Provide the [X, Y] coordinate of the cell's center where the given text is located.  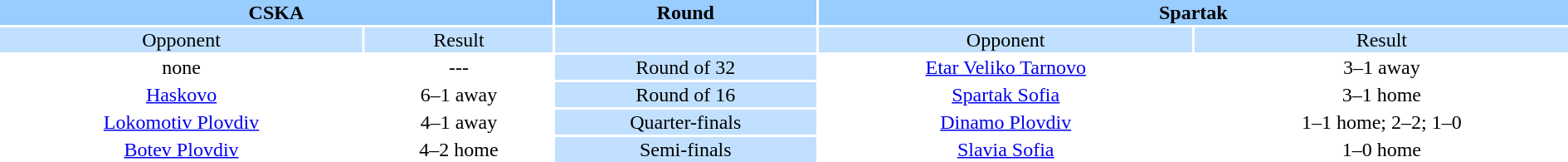
--- [459, 67]
Spartak [1193, 12]
CSKA [276, 12]
3–1 away [1382, 67]
4–1 away [459, 122]
6–1 away [459, 95]
Haskovo [181, 95]
1–0 home [1382, 150]
3–1 home [1382, 95]
1–1 home; 2–2; 1–0 [1382, 122]
Etar Veliko Tarnovo [1006, 67]
4–2 home [459, 150]
Dinamo Plovdiv [1006, 122]
Spartak Sofia [1006, 95]
Lokomotiv Plovdiv [181, 122]
Quarter-finals [685, 122]
Botev Plovdiv [181, 150]
Round of 16 [685, 95]
Slavia Sofia [1006, 150]
none [181, 67]
Round of 32 [685, 67]
Round [685, 12]
Semi-finals [685, 150]
